Search for the cell housing the specified text and yield its (x, y) center coordinate. 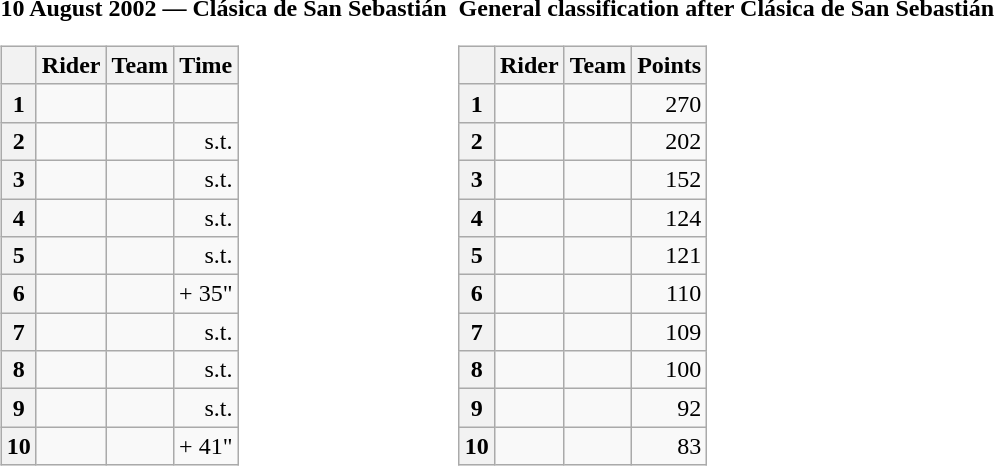
92 (670, 408)
+ 35" (206, 294)
109 (670, 332)
124 (670, 217)
270 (670, 103)
202 (670, 141)
Time (206, 65)
83 (670, 446)
+ 41" (206, 446)
Points (670, 65)
110 (670, 294)
100 (670, 370)
152 (670, 179)
121 (670, 256)
